For the text-containing cell, return its midpoint in [X, Y] coordinate format. 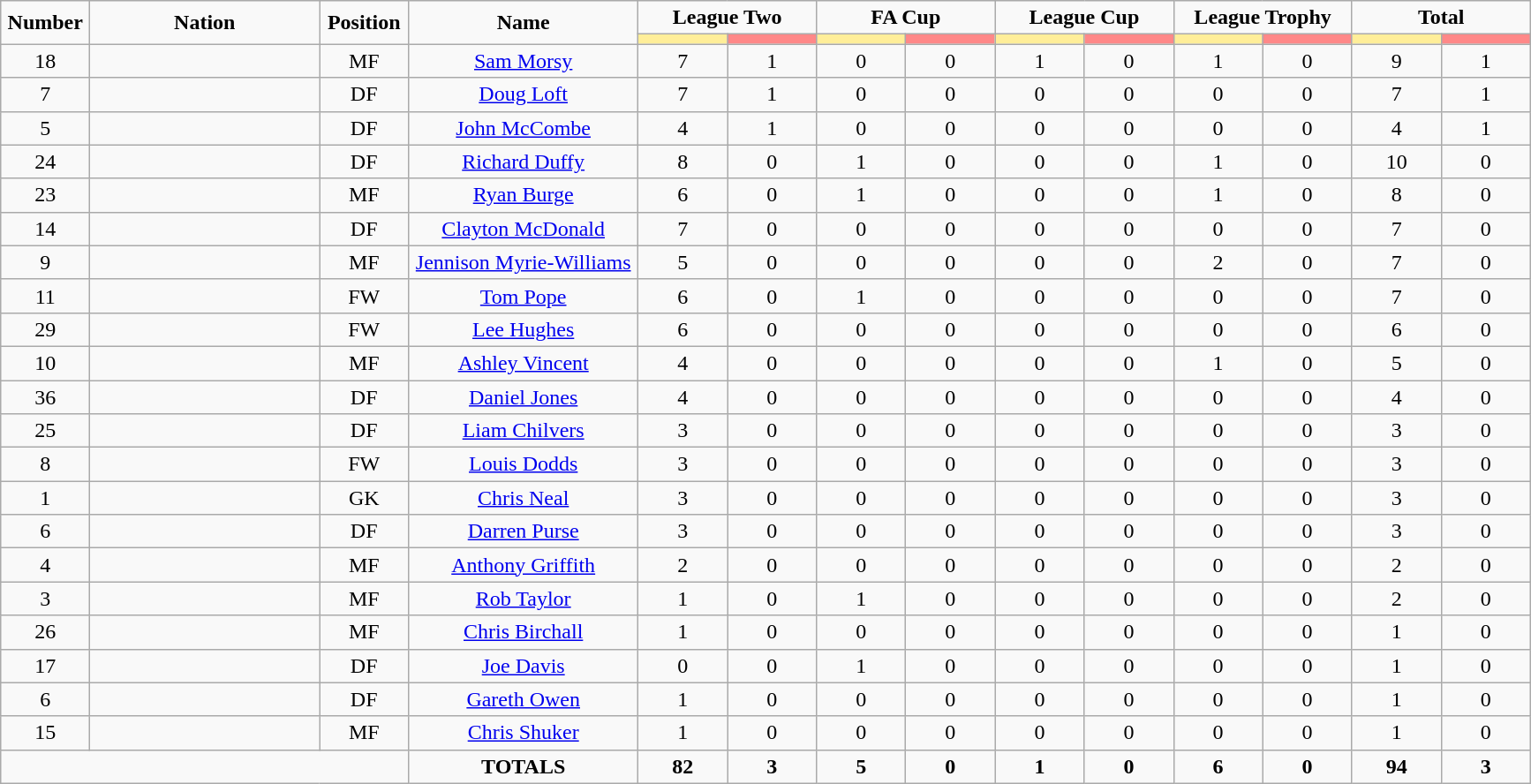
Total [1441, 18]
Position [364, 23]
18 [46, 61]
Louis Dodds [524, 464]
Chris Birchall [524, 632]
23 [46, 195]
League Trophy [1263, 18]
36 [46, 396]
John McCombe [524, 128]
Doug Loft [524, 94]
Lee Hughes [524, 329]
League Cup [1084, 18]
29 [46, 329]
94 [1397, 766]
82 [683, 766]
Name [524, 23]
Liam Chilvers [524, 431]
Tom Pope [524, 296]
Ashley Vincent [524, 363]
Rob Taylor [524, 599]
Joe Davis [524, 666]
League Two [728, 18]
Ryan Burge [524, 195]
Clayton McDonald [524, 229]
Gareth Owen [524, 699]
Number [46, 23]
17 [46, 666]
Nation [205, 23]
15 [46, 733]
Chris Neal [524, 498]
TOTALS [524, 766]
Darren Purse [524, 531]
11 [46, 296]
Anthony Griffith [524, 565]
Richard Duffy [524, 162]
25 [46, 431]
Chris Shuker [524, 733]
26 [46, 632]
Daniel Jones [524, 396]
Jennison Myrie-Williams [524, 262]
Sam Morsy [524, 61]
GK [364, 498]
24 [46, 162]
14 [46, 229]
FA Cup [906, 18]
